Search for the cell housing the specified text and yield its (x, y) center coordinate. 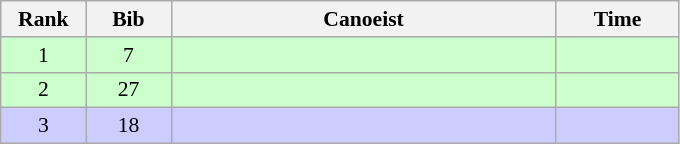
Rank (44, 19)
3 (44, 126)
Bib (128, 19)
Time (618, 19)
1 (44, 55)
7 (128, 55)
2 (44, 90)
18 (128, 126)
Canoeist (364, 19)
27 (128, 90)
